Provide the (X, Y) coordinate of the cell's center where the given text is located.  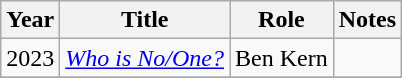
Role (282, 20)
2023 (30, 58)
Title (145, 20)
Who is No/One? (145, 58)
Ben Kern (282, 58)
Year (30, 20)
Notes (367, 20)
